Scan for the cell matching the given text and deliver its (x, y) coordinate at center. 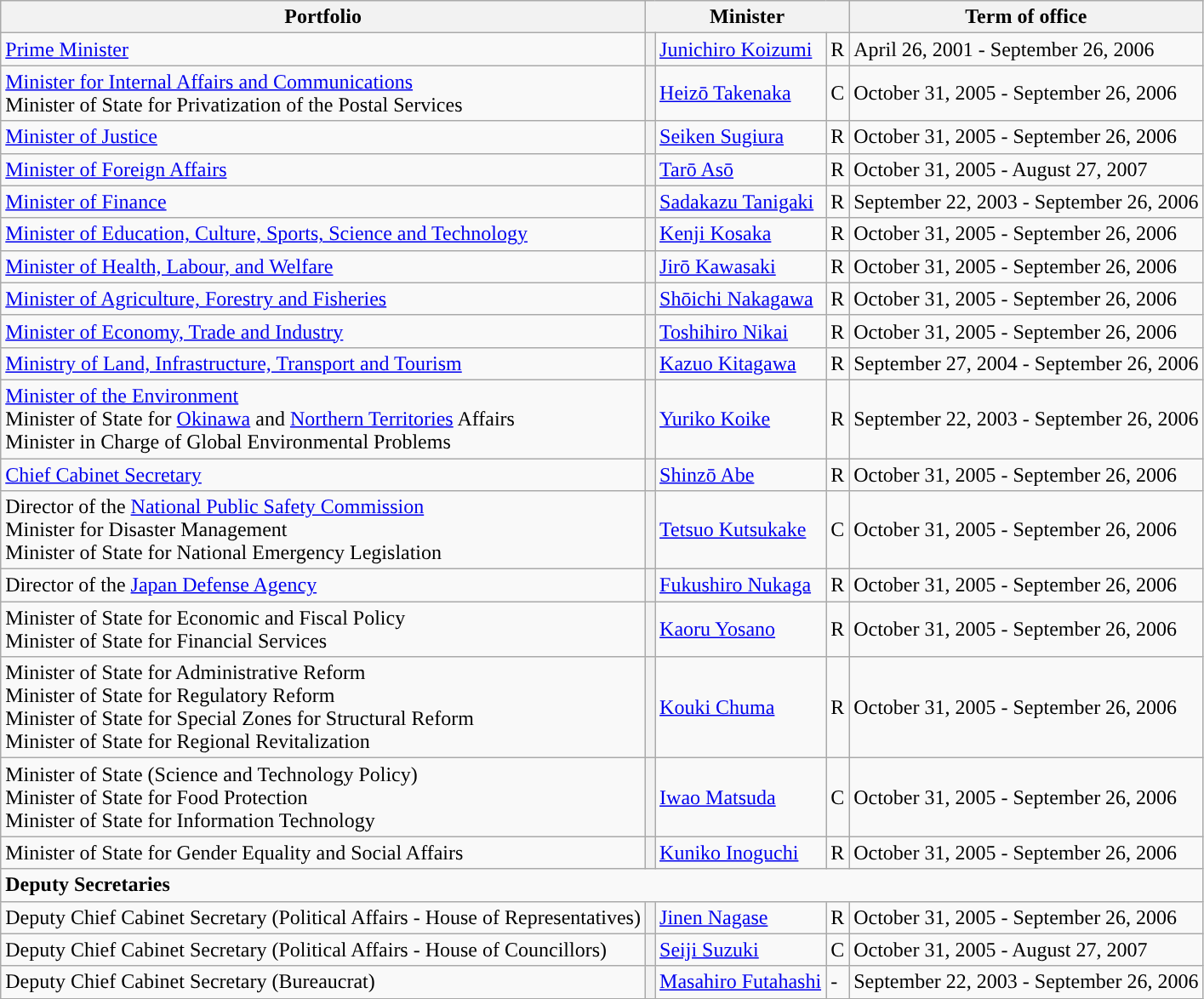
Tarō Asō (740, 169)
Minister of Agriculture, Forestry and Fisheries (323, 299)
Term of office (1026, 17)
Kouki Chuma (740, 708)
Junichiro Koizumi (740, 49)
Deputy Chief Cabinet Secretary (Political Affairs - House of Representatives) (323, 917)
Minister of State (Science and Technology Policy) Minister of State for Food Protection Minister of State for Information Technology (323, 797)
Director of the National Public Safety Commission Minister for Disaster Management Minister of State for National Emergency Legislation (323, 530)
Fukushiro Nukaga (740, 585)
Iwao Matsuda (740, 797)
Deputy Secretaries (602, 885)
Shinzō Abe (740, 474)
Minister of Health, Labour, and Welfare (323, 266)
Kaoru Yosano (740, 630)
Seiji Suzuki (740, 950)
Minister for Internal Affairs and Communications Minister of State for Privatization of the Postal Services (323, 94)
Sadakazu Tanigaki (740, 202)
Yuriko Koike (740, 419)
Jinen Nagase (740, 917)
Toshihiro Nikai (740, 331)
Minister of Finance (323, 202)
Seiken Sugiura (740, 137)
Minister of State for Economic and Fiscal Policy Minister of State for Financial Services (323, 630)
Minister of Justice (323, 137)
Deputy Chief Cabinet Secretary (Political Affairs - House of Councillors) (323, 950)
Prime Minister (323, 49)
Kazuo Kitagawa (740, 363)
Masahiro Futahashi (740, 982)
Tetsuo Kutsukake (740, 530)
Kenji Kosaka (740, 234)
Chief Cabinet Secretary (323, 474)
Director of the Japan Defense Agency (323, 585)
Heizō Takenaka (740, 94)
Shōichi Nakagawa (740, 299)
September 27, 2004 - September 26, 2006 (1026, 363)
Minister of Education, Culture, Sports, Science and Technology (323, 234)
April 26, 2001 - September 26, 2006 (1026, 49)
Minister of the Environment Minister of State for Okinawa and Northern Territories Affairs Minister in Charge of Global Environmental Problems (323, 419)
Minister of Foreign Affairs (323, 169)
Deputy Chief Cabinet Secretary (Bureaucrat) (323, 982)
Kuniko Inoguchi (740, 853)
Jirō Kawasaki (740, 266)
Ministry of Land, Infrastructure, Transport and Tourism (323, 363)
Minister (747, 17)
Portfolio (323, 17)
- (837, 982)
Minister of Economy, Trade and Industry (323, 331)
Minister of State for Gender Equality and Social Affairs (323, 853)
